Scan for the cell matching the given text and deliver its (X, Y) coordinate at center. 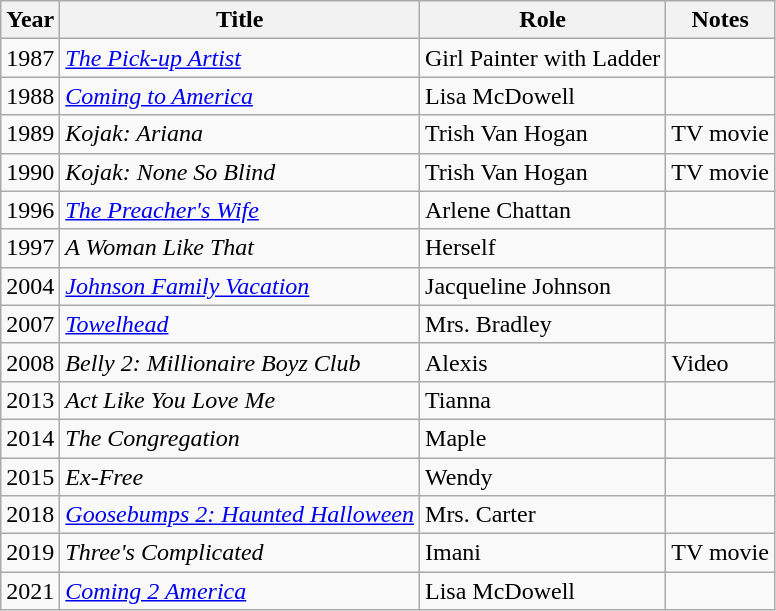
Wendy (543, 477)
Goosebumps 2: Haunted Halloween (240, 515)
Mrs. Bradley (543, 324)
1988 (30, 96)
1989 (30, 134)
The Pick-up Artist (240, 58)
Title (240, 20)
A Woman Like That (240, 248)
Belly 2: Millionaire Boyz Club (240, 362)
Kojak: Ariana (240, 134)
2019 (30, 553)
Notes (720, 20)
2018 (30, 515)
Ex-Free (240, 477)
Coming to America (240, 96)
Jacqueline Johnson (543, 286)
Girl Painter with Ladder (543, 58)
Mrs. Carter (543, 515)
2008 (30, 362)
Arlene Chattan (543, 210)
Three's Complicated (240, 553)
Herself (543, 248)
Coming 2 America (240, 591)
2004 (30, 286)
Tianna (543, 400)
2015 (30, 477)
1990 (30, 172)
Maple (543, 438)
Year (30, 20)
Role (543, 20)
Imani (543, 553)
Alexis (543, 362)
Video (720, 362)
Kojak: None So Blind (240, 172)
2014 (30, 438)
Act Like You Love Me (240, 400)
1997 (30, 248)
1996 (30, 210)
The Congregation (240, 438)
2021 (30, 591)
Towelhead (240, 324)
1987 (30, 58)
The Preacher's Wife (240, 210)
2007 (30, 324)
2013 (30, 400)
Johnson Family Vacation (240, 286)
